Identify which cell holds the provided text, then report its [x, y] central coordinate. 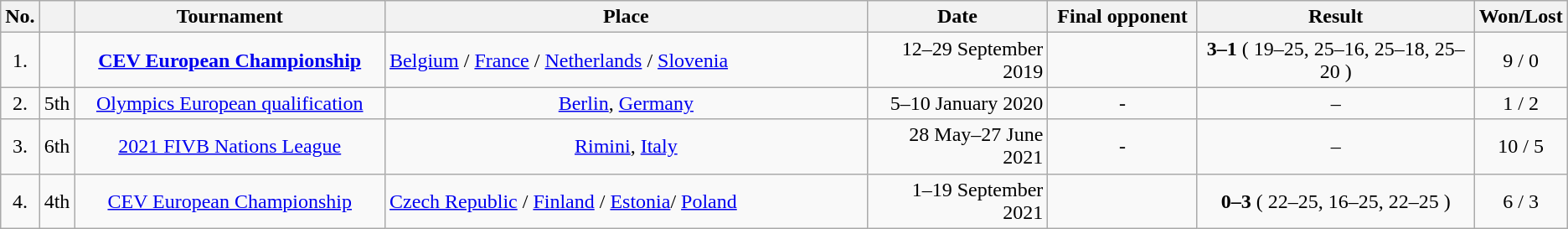
1. [20, 60]
1 / 2 [1521, 103]
2021 FIVB Nations League [230, 146]
5–10 January 2020 [957, 103]
4. [20, 201]
3–1 ( 19–25, 25–16, 25–18, 25–20 ) [1335, 60]
2. [20, 103]
Result [1335, 17]
12–29 September 2019 [957, 60]
0–3 ( 22–25, 16–25, 22–25 ) [1335, 201]
Berlin, Germany [627, 103]
Place [627, 17]
5th [57, 103]
Date [957, 17]
6 / 3 [1521, 201]
1–19 September 2021 [957, 201]
28 May–27 June 2021 [957, 146]
4th [57, 201]
Final opponent [1122, 17]
Olympics European qualification [230, 103]
Rimini, Italy [627, 146]
Czech Republic / Finland / Estonia/ Poland [627, 201]
6th [57, 146]
Tournament [230, 17]
9 / 0 [1521, 60]
No. [20, 17]
3. [20, 146]
Won/Lost [1521, 17]
10 / 5 [1521, 146]
Belgium / France / Netherlands / Slovenia [627, 60]
